Provide the (X, Y) coordinate of the cell's center where the given text is located.  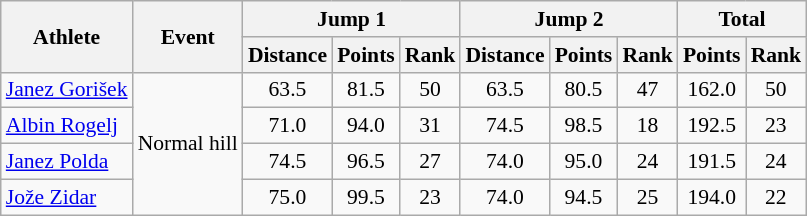
18 (648, 126)
192.5 (712, 126)
Janez Gorišek (67, 90)
Jump 2 (569, 19)
Jump 1 (352, 19)
22 (776, 197)
47 (648, 90)
94.0 (366, 126)
Total (742, 19)
27 (430, 162)
194.0 (712, 197)
31 (430, 126)
191.5 (712, 162)
81.5 (366, 90)
75.0 (288, 197)
162.0 (712, 90)
98.5 (584, 126)
94.5 (584, 197)
Janez Polda (67, 162)
99.5 (366, 197)
Athlete (67, 36)
80.5 (584, 90)
Jože Zidar (67, 197)
95.0 (584, 162)
96.5 (366, 162)
Albin Rogelj (67, 126)
Event (188, 36)
Normal hill (188, 143)
25 (648, 197)
71.0 (288, 126)
